Find where the given text appears and provide that cell's center as (X, Y) coordinate. 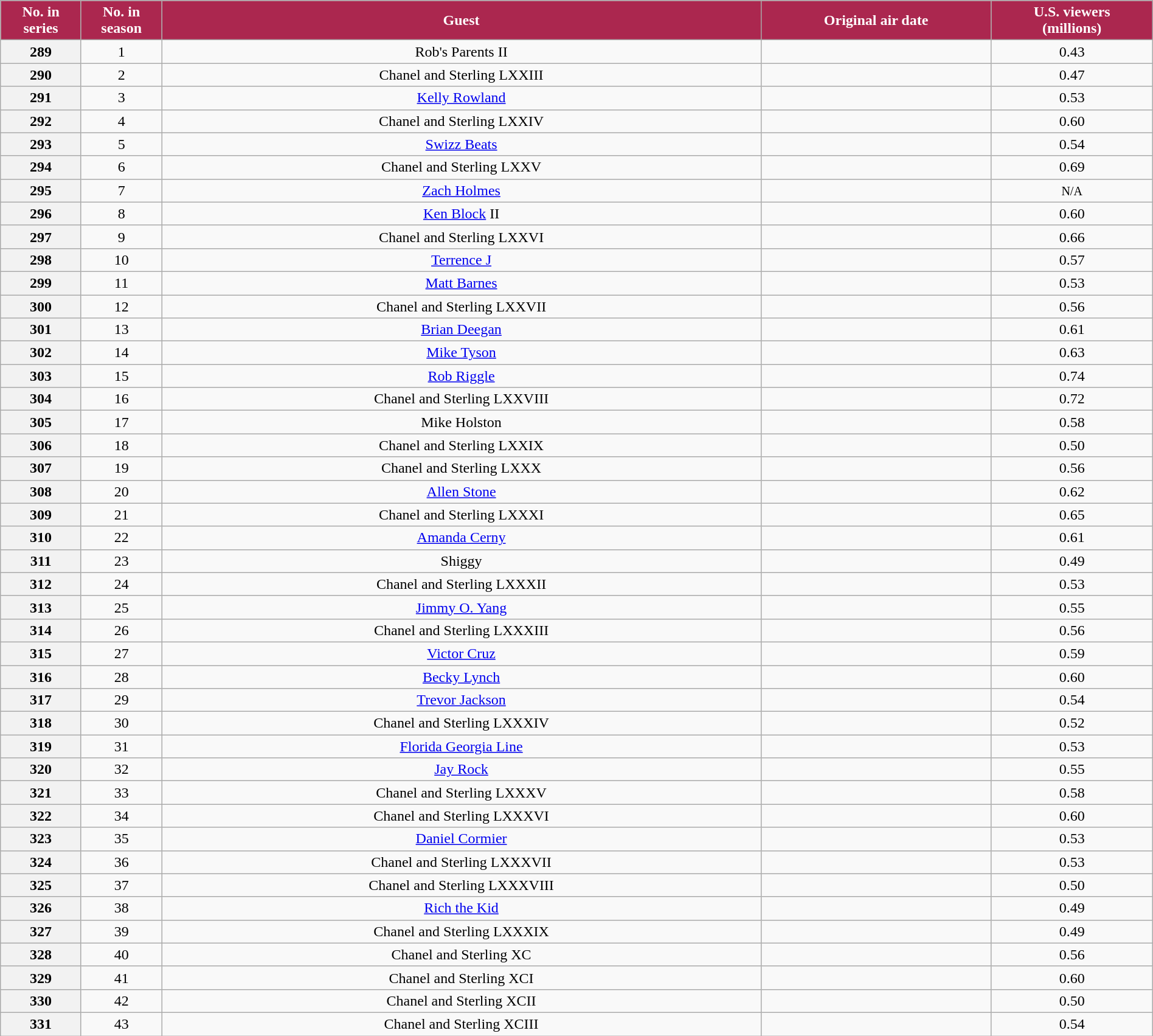
36 (122, 862)
34 (122, 816)
317 (41, 700)
298 (41, 260)
314 (41, 630)
0.59 (1072, 653)
310 (41, 538)
293 (41, 144)
Chanel and Sterling XCIII (461, 1024)
327 (41, 931)
Chanel and Sterling LXXXII (461, 584)
No. inseries (41, 21)
Original air date (876, 21)
N/A (1072, 190)
Chanel and Sterling LXXV (461, 167)
300 (41, 306)
17 (122, 422)
8 (122, 214)
328 (41, 954)
Chanel and Sterling LXXVIII (461, 399)
3 (122, 98)
20 (122, 492)
Rich the Kid (461, 908)
301 (41, 330)
302 (41, 353)
0.43 (1072, 52)
308 (41, 492)
Chanel and Sterling XC (461, 954)
Swizz Beats (461, 144)
40 (122, 954)
Chanel and Sterling XCII (461, 1001)
Mike Holston (461, 422)
305 (41, 422)
0.47 (1072, 75)
Becky Lynch (461, 677)
319 (41, 746)
Chanel and Sterling LXXXIX (461, 931)
0.66 (1072, 237)
326 (41, 908)
39 (122, 931)
Rob Riggle (461, 376)
9 (122, 237)
Chanel and Sterling LXXIII (461, 75)
Chanel and Sterling LXXXV (461, 793)
23 (122, 561)
18 (122, 445)
19 (122, 468)
Kelly Rowland (461, 98)
21 (122, 515)
309 (41, 515)
Jimmy O. Yang (461, 607)
Chanel and Sterling LXXXVI (461, 816)
318 (41, 723)
316 (41, 677)
11 (122, 283)
14 (122, 353)
42 (122, 1001)
24 (122, 584)
33 (122, 793)
10 (122, 260)
U.S. viewers(millions) (1072, 21)
321 (41, 793)
290 (41, 75)
Chanel and Sterling LXXIV (461, 121)
1 (122, 52)
299 (41, 283)
Chanel and Sterling LXXXI (461, 515)
Trevor Jackson (461, 700)
0.72 (1072, 399)
Chanel and Sterling XCI (461, 978)
296 (41, 214)
329 (41, 978)
15 (122, 376)
Chanel and Sterling LXXXIII (461, 630)
41 (122, 978)
7 (122, 190)
35 (122, 839)
0.57 (1072, 260)
Daniel Cormier (461, 839)
43 (122, 1024)
Terrence J (461, 260)
Allen Stone (461, 492)
295 (41, 190)
Zach Holmes (461, 190)
Ken Block II (461, 214)
322 (41, 816)
16 (122, 399)
292 (41, 121)
No. inseason (122, 21)
Chanel and Sterling LXXVII (461, 306)
306 (41, 445)
28 (122, 677)
Shiggy (461, 561)
Chanel and Sterling LXXXVII (461, 862)
315 (41, 653)
37 (122, 885)
Florida Georgia Line (461, 746)
Mike Tyson (461, 353)
Chanel and Sterling LXXXIV (461, 723)
Amanda Cerny (461, 538)
26 (122, 630)
294 (41, 167)
320 (41, 770)
0.74 (1072, 376)
22 (122, 538)
6 (122, 167)
311 (41, 561)
12 (122, 306)
4 (122, 121)
29 (122, 700)
27 (122, 653)
323 (41, 839)
331 (41, 1024)
Chanel and Sterling LXXIX (461, 445)
291 (41, 98)
307 (41, 468)
25 (122, 607)
0.69 (1072, 167)
303 (41, 376)
0.62 (1072, 492)
325 (41, 885)
0.65 (1072, 515)
Matt Barnes (461, 283)
304 (41, 399)
0.63 (1072, 353)
Rob's Parents II (461, 52)
30 (122, 723)
Victor Cruz (461, 653)
289 (41, 52)
330 (41, 1001)
297 (41, 237)
Guest (461, 21)
324 (41, 862)
38 (122, 908)
Chanel and Sterling LXXXVIII (461, 885)
13 (122, 330)
313 (41, 607)
32 (122, 770)
Chanel and Sterling LXXX (461, 468)
Chanel and Sterling LXXVI (461, 237)
Jay Rock (461, 770)
5 (122, 144)
Brian Deegan (461, 330)
312 (41, 584)
2 (122, 75)
31 (122, 746)
0.52 (1072, 723)
